From the cell containing the given text, extract its center point as (X, Y) coordinate. 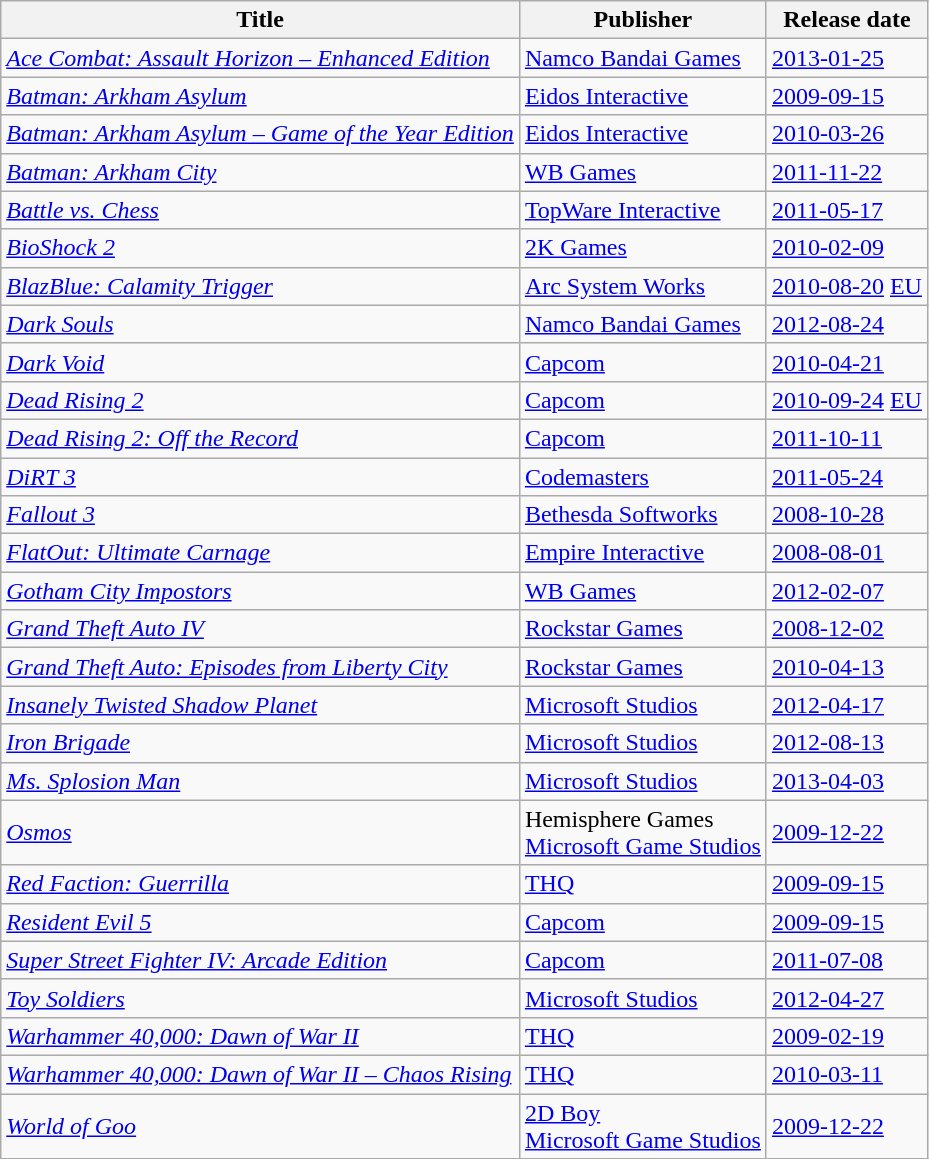
2011-05-24 (846, 477)
World of Goo (260, 1126)
DiRT 3 (260, 477)
2008-10-28 (846, 515)
Warhammer 40,000: Dawn of War II (260, 1036)
2010-03-11 (846, 1074)
Toy Soldiers (260, 998)
Dark Void (260, 362)
Insanely Twisted Shadow Planet (260, 705)
Grand Theft Auto IV (260, 629)
2008-08-01 (846, 553)
Gotham City Impostors (260, 591)
Resident Evil 5 (260, 922)
Empire Interactive (642, 553)
Arc System Works (642, 286)
2012-02-07 (846, 591)
BioShock 2 (260, 248)
2012-04-17 (846, 705)
2011-11-22 (846, 172)
2012-04-27 (846, 998)
2013-01-25 (846, 58)
2010-03-26 (846, 134)
2009-02-19 (846, 1036)
Dead Rising 2: Off the Record (260, 438)
2010-02-09 (846, 248)
Bethesda Softworks (642, 515)
Dark Souls (260, 324)
Fallout 3 (260, 515)
Batman: Arkham City (260, 172)
Osmos (260, 832)
2012-08-13 (846, 743)
2010-04-13 (846, 667)
2011-07-08 (846, 960)
Iron Brigade (260, 743)
2010-08-20 EU (846, 286)
Batman: Arkham Asylum (260, 96)
Release date (846, 20)
2010-09-24 EU (846, 400)
2D BoyMicrosoft Game Studios (642, 1126)
Red Faction: Guerrilla (260, 884)
Warhammer 40,000: Dawn of War II – Chaos Rising (260, 1074)
Ms. Splosion Man (260, 781)
2010-04-21 (846, 362)
Title (260, 20)
Hemisphere GamesMicrosoft Game Studios (642, 832)
2013-04-03 (846, 781)
Grand Theft Auto: Episodes from Liberty City (260, 667)
BlazBlue: Calamity Trigger (260, 286)
Batman: Arkham Asylum – Game of the Year Edition (260, 134)
Dead Rising 2 (260, 400)
Codemasters (642, 477)
2011-10-11 (846, 438)
Publisher (642, 20)
TopWare Interactive (642, 210)
2012-08-24 (846, 324)
Super Street Fighter IV: Arcade Edition (260, 960)
2008-12-02 (846, 629)
FlatOut: Ultimate Carnage (260, 553)
2011-05-17 (846, 210)
Ace Combat: Assault Horizon – Enhanced Edition (260, 58)
2K Games (642, 248)
Battle vs. Chess (260, 210)
